Output the [x, y] coordinate of the center of the cell containing the given text.  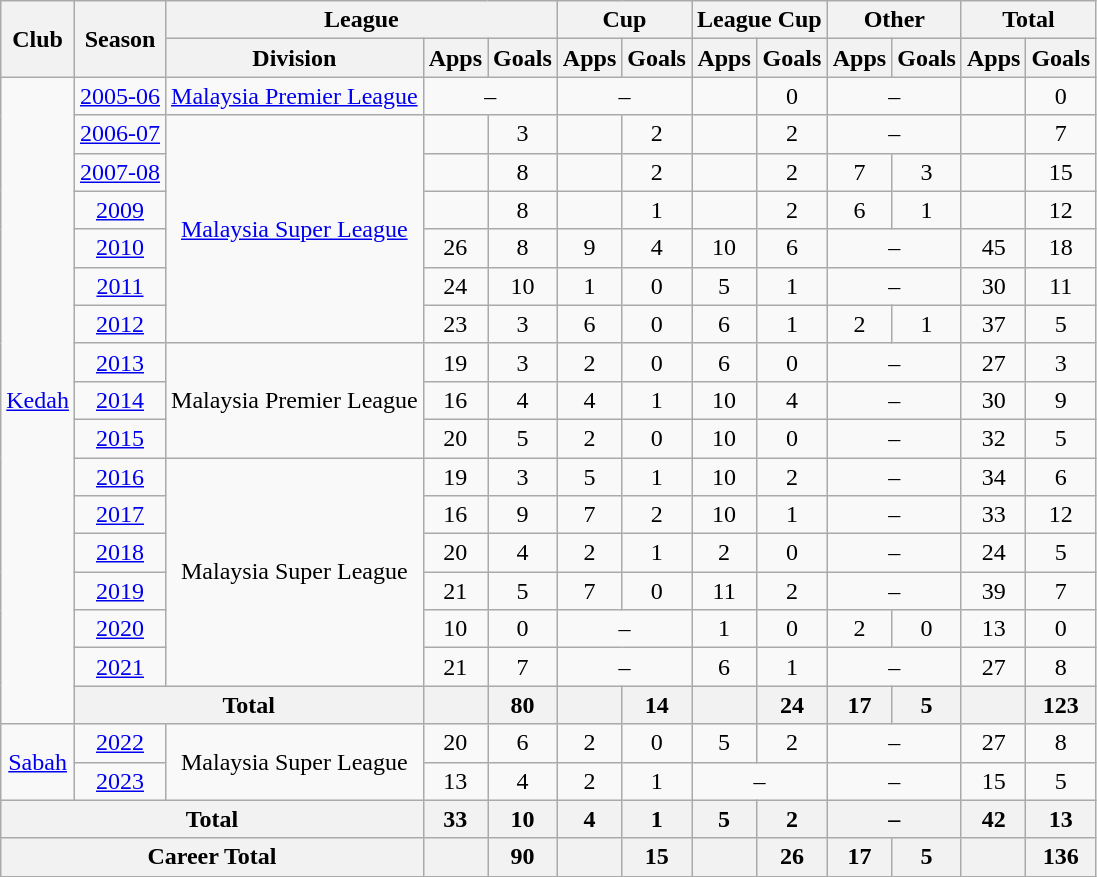
2023 [120, 781]
2022 [120, 743]
Cup [624, 20]
34 [993, 477]
2013 [120, 362]
23 [455, 324]
2020 [120, 629]
37 [993, 324]
Kedah [38, 400]
2006-07 [120, 134]
2016 [120, 477]
2015 [120, 438]
Sabah [38, 762]
45 [993, 248]
123 [1061, 705]
2021 [120, 667]
39 [993, 591]
2011 [120, 286]
18 [1061, 248]
136 [1061, 857]
90 [523, 857]
2007-08 [120, 172]
80 [523, 705]
42 [993, 819]
2019 [120, 591]
2009 [120, 210]
Club [38, 39]
14 [657, 705]
League [362, 20]
Season [120, 39]
Other [894, 20]
2010 [120, 248]
2017 [120, 515]
2014 [120, 400]
32 [993, 438]
2005-06 [120, 96]
Career Total [212, 857]
2012 [120, 324]
League Cup [760, 20]
2018 [120, 553]
Division [295, 58]
